Return the (X, Y) coordinate for the center point of the cell that contains the specified text.  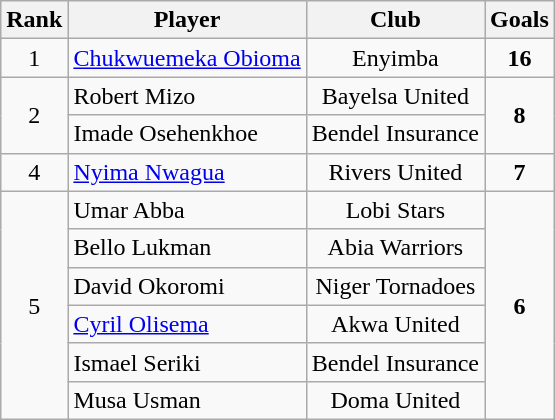
1 (34, 58)
Imade Osehenkhoe (187, 134)
7 (520, 172)
Robert Mizo (187, 96)
16 (520, 58)
Bayelsa United (395, 96)
Rivers United (395, 172)
Niger Tornadoes (395, 286)
Chukwuemeka Obioma (187, 58)
Rank (34, 20)
David Okoromi (187, 286)
Doma United (395, 400)
Ismael Seriki (187, 362)
4 (34, 172)
2 (34, 115)
Bello Lukman (187, 248)
Enyimba (395, 58)
6 (520, 305)
Nyima Nwagua (187, 172)
Akwa United (395, 324)
Goals (520, 20)
Cyril Olisema (187, 324)
Lobi Stars (395, 210)
8 (520, 115)
Club (395, 20)
Player (187, 20)
Musa Usman (187, 400)
Umar Abba (187, 210)
5 (34, 305)
Abia Warriors (395, 248)
